Output the [x, y] coordinate of the center of the cell containing the given text.  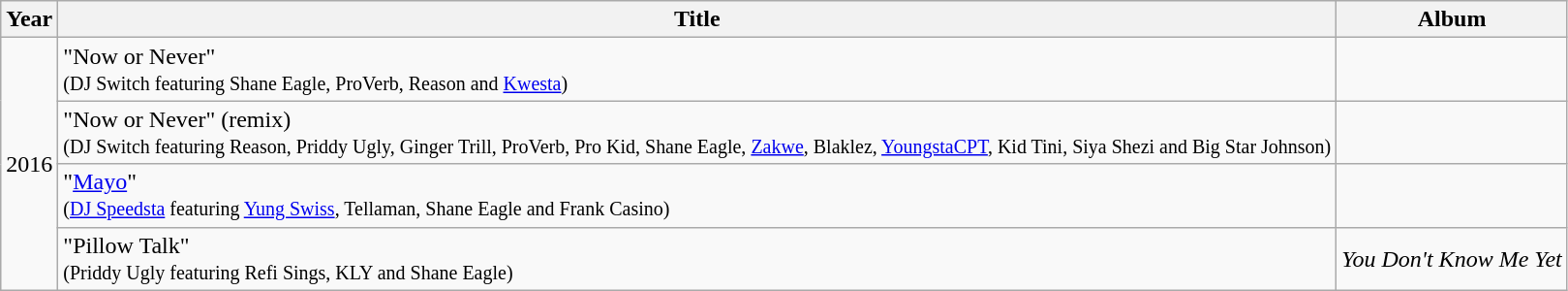
You Don't Know Me Yet [1452, 258]
"Pillow Talk"(Priddy Ugly featuring Refi Sings, KLY and Shane Eagle) [697, 258]
Album [1452, 19]
Title [697, 19]
2016 [29, 164]
Year [29, 19]
"Now or Never"(DJ Switch featuring Shane Eagle, ProVerb, Reason and Kwesta) [697, 70]
"Mayo"(DJ Speedsta featuring Yung Swiss, Tellaman, Shane Eagle and Frank Casino) [697, 196]
